For the text-containing cell, return its midpoint in (X, Y) coordinate format. 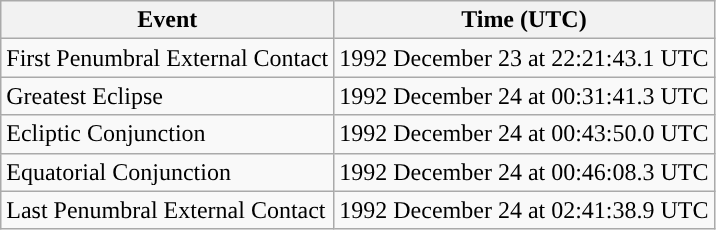
Time (UTC) (524, 20)
1992 December 24 at 00:31:41.3 UTC (524, 96)
Equatorial Conjunction (168, 172)
1992 December 24 at 00:46:08.3 UTC (524, 172)
Event (168, 20)
Greatest Eclipse (168, 96)
First Penumbral External Contact (168, 58)
Last Penumbral External Contact (168, 210)
1992 December 24 at 02:41:38.9 UTC (524, 210)
1992 December 23 at 22:21:43.1 UTC (524, 58)
1992 December 24 at 00:43:50.0 UTC (524, 134)
Ecliptic Conjunction (168, 134)
